Return (x, y) of the center of cell containing provided text 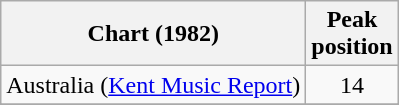
Australia (Kent Music Report) (154, 85)
14 (352, 85)
Chart (1982) (154, 34)
Peakposition (352, 34)
